Extract the (X, Y) coordinate from the center of the cell holding the provided text.  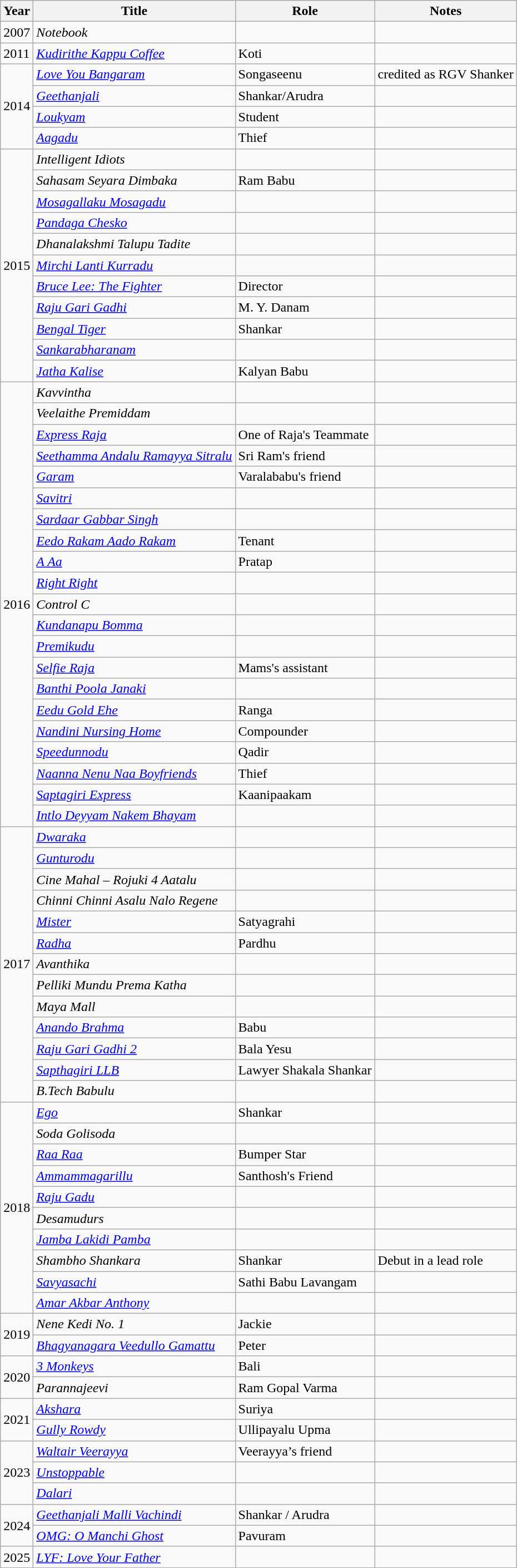
Loukyam (135, 117)
Naanna Nenu Naa Boyfriends (135, 773)
M. Y. Danam (305, 308)
Qadir (305, 752)
credited as RGV Shanker (446, 75)
Sardaar Gabbar Singh (135, 519)
Pratap (305, 561)
Songaseenu (305, 75)
Kavvintha (135, 392)
2019 (17, 1335)
Ranga (305, 710)
Ullipayalu Upma (305, 1430)
Pavuram (305, 1536)
One of Raja's Teammate (305, 435)
OMG: O Manchi Ghost (135, 1536)
Garam (135, 477)
2007 (17, 32)
Bala Yesu (305, 1049)
Eedo Rakam Aado Rakam (135, 540)
Kalyan Babu (305, 371)
Control C (135, 604)
Notebook (135, 32)
Jamba Lakidi Pamba (135, 1239)
Koti (305, 53)
Waltair Veerayya (135, 1451)
2021 (17, 1419)
Raa Raa (135, 1155)
Role (305, 11)
Nene Kedi No. 1 (135, 1324)
Cine Mahal – Rojuki 4 Aatalu (135, 879)
Shankar / Arudra (305, 1515)
Director (305, 287)
Speedunnodu (135, 752)
2017 (17, 964)
Student (305, 117)
Geethanjali (135, 96)
Sahasam Seyara Dimbaka (135, 180)
2023 (17, 1472)
Geethanjali Malli Vachindi (135, 1515)
Amar Akbar Anthony (135, 1303)
Avanthika (135, 964)
Mister (135, 921)
Bali (305, 1367)
Bengal Tiger (135, 329)
Mams's assistant (305, 668)
Varalababu's friend (305, 477)
2020 (17, 1377)
Compounder (305, 731)
Santhosh's Friend (305, 1176)
B.Tech Babulu (135, 1091)
Ammammagarillu (135, 1176)
Notes (446, 11)
Shambho Shankara (135, 1260)
Parannajeevi (135, 1388)
Shankar/Arudra (305, 96)
Saptagiri Express (135, 795)
2025 (17, 1557)
Peter (305, 1345)
Raju Gari Gadhi (135, 308)
2018 (17, 1207)
Savitri (135, 498)
Tenant (305, 540)
Dhanalakshmi Talupu Tadite (135, 244)
Ram Babu (305, 180)
Chinni Chinni Asalu Nalo Regene (135, 900)
Raju Gari Gadhi 2 (135, 1049)
Seethamma Andalu Ramayya Sitralu (135, 456)
Intlo Deyyam Nakem Bhayam (135, 816)
Intelligent Idiots (135, 159)
Radha (135, 943)
2011 (17, 53)
2024 (17, 1525)
Debut in a lead role (446, 1260)
Love You Bangaram (135, 75)
Sapthagiri LLB (135, 1070)
Ram Gopal Varma (305, 1388)
Jackie (305, 1324)
Akshara (135, 1409)
Sri Ram's friend (305, 456)
Aagadu (135, 138)
Bhagyanagara Veedullo Gamattu (135, 1345)
Desamudurs (135, 1218)
Kudirithe Kappu Coffee (135, 53)
Kaanipaakam (305, 795)
2016 (17, 604)
Ego (135, 1112)
Sankarabharanam (135, 350)
Pardhu (305, 943)
Unstoppable (135, 1472)
LYF: Love Your Father (135, 1557)
Mosagallaku Mosagadu (135, 201)
Soda Golisoda (135, 1133)
Year (17, 11)
Dwaraka (135, 837)
2015 (17, 265)
Savyasachi (135, 1281)
Pandaga Chesko (135, 223)
Veelaithe Premiddam (135, 413)
Gully Rowdy (135, 1430)
Jatha Kalise (135, 371)
Lawyer Shakala Shankar (305, 1070)
A Aa (135, 561)
Bruce Lee: The Fighter (135, 287)
3 Monkeys (135, 1367)
Gunturodu (135, 858)
2014 (17, 106)
Title (135, 11)
Anando Brahma (135, 1028)
Kundanapu Bomma (135, 625)
Eedu Gold Ehe (135, 710)
Dalari (135, 1493)
Babu (305, 1028)
Express Raja (135, 435)
Right Right (135, 583)
Sathi Babu Lavangam (305, 1281)
Maya Mall (135, 1007)
Banthi Poola Janaki (135, 689)
Selfie Raja (135, 668)
Satyagrahi (305, 921)
Suriya (305, 1409)
Veerayya’s friend (305, 1451)
Bumper Star (305, 1155)
Nandini Nursing Home (135, 731)
Mirchi Lanti Kurradu (135, 265)
Premikudu (135, 647)
Raju Gadu (135, 1197)
Pelliki Mundu Prema Katha (135, 985)
